For the text-containing cell, return its midpoint in [X, Y] coordinate format. 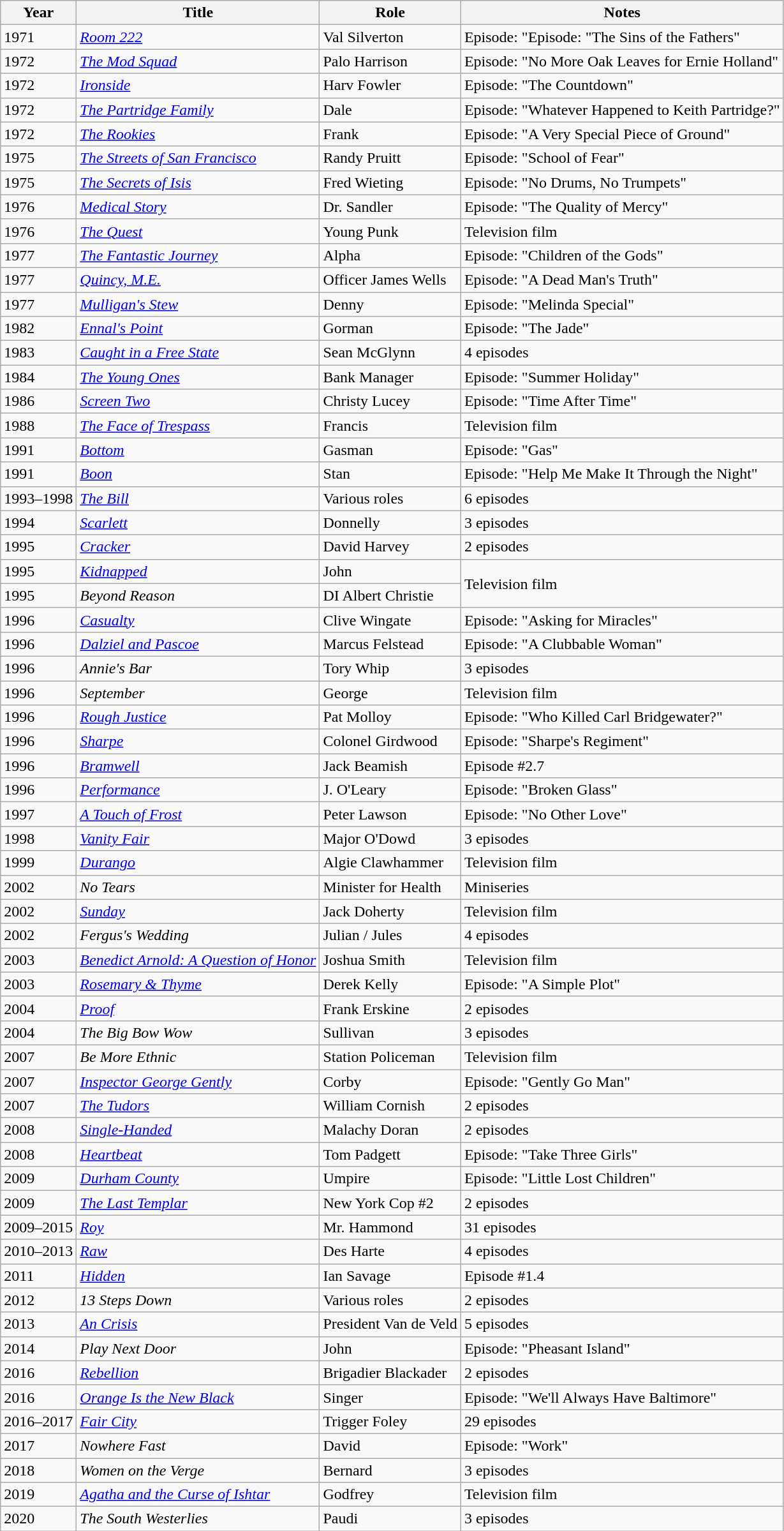
Episode: "The Countdown" [622, 86]
New York Cop #2 [390, 1203]
Episode: "Melinda Special" [622, 304]
No Tears [198, 887]
Raw [198, 1251]
2013 [38, 1324]
Episode: "Work" [622, 1445]
Episode: "A Clubbable Woman" [622, 644]
Play Next Door [198, 1348]
Heartbeat [198, 1154]
2009–2015 [38, 1227]
Vanity Fair [198, 839]
The Tudors [198, 1106]
Fair City [198, 1421]
Ennal's Point [198, 329]
Trigger Foley [390, 1421]
Proof [198, 1008]
Jack Doherty [390, 911]
2017 [38, 1445]
Episode: "Gas" [622, 450]
Rough Justice [198, 717]
5 episodes [622, 1324]
Alpha [390, 255]
Paudi [390, 1519]
The Fantastic Journey [198, 255]
Gorman [390, 329]
David [390, 1445]
Episode: "Whatever Happened to Keith Partridge?" [622, 110]
29 episodes [622, 1421]
An Crisis [198, 1324]
2012 [38, 1300]
Episode #2.7 [622, 766]
Malachy Doran [390, 1130]
Episode: "Take Three Girls" [622, 1154]
Rebellion [198, 1373]
Bernard [390, 1470]
The Partridge Family [198, 110]
Frank Erskine [390, 1008]
Umpire [390, 1179]
President Van de Veld [390, 1324]
Episode: "Broken Glass" [622, 790]
Ironside [198, 86]
Episode: "No Drums, No Trumpets" [622, 183]
Episode: "Gently Go Man" [622, 1082]
Episode: "No More Oak Leaves for Ernie Holland" [622, 61]
Bottom [198, 450]
The Last Templar [198, 1203]
The Secrets of Isis [198, 183]
Officer James Wells [390, 280]
Annie's Bar [198, 668]
Beyond Reason [198, 595]
Episode: "Summer Holiday" [622, 377]
13 Steps Down [198, 1300]
William Cornish [390, 1106]
Sean McGlynn [390, 353]
Brigadier Blackader [390, 1373]
September [198, 692]
Tom Padgett [390, 1154]
Room 222 [198, 37]
2019 [38, 1495]
Harv Fowler [390, 86]
Be More Ethnic [198, 1057]
Rosemary & Thyme [198, 984]
Marcus Felstead [390, 644]
Singer [390, 1397]
Episode #1.4 [622, 1276]
Miniseries [622, 887]
DI Albert Christie [390, 595]
Algie Clawhammer [390, 863]
Fergus's Wedding [198, 936]
Joshua Smith [390, 960]
2018 [38, 1470]
Tory Whip [390, 668]
Gasman [390, 450]
1986 [38, 401]
Derek Kelly [390, 984]
31 episodes [622, 1227]
Performance [198, 790]
Bramwell [198, 766]
Episode: "No Other Love" [622, 814]
Caught in a Free State [198, 353]
Women on the Verge [198, 1470]
Denny [390, 304]
Dr. Sandler [390, 207]
Casualty [198, 620]
1982 [38, 329]
Episode: "Time After Time" [622, 401]
The Quest [198, 231]
Episode: "Children of the Gods" [622, 255]
Episode: "We'll Always Have Baltimore" [622, 1397]
Notes [622, 13]
Sullivan [390, 1033]
Episode: "The Quality of Mercy" [622, 207]
Episode: "School of Fear" [622, 158]
Episode: "A Very Special Piece of Ground" [622, 134]
Des Harte [390, 1251]
Role [390, 13]
The Face of Trespass [198, 426]
1994 [38, 523]
Young Punk [390, 231]
1998 [38, 839]
Episode: "Asking for Miracles" [622, 620]
2010–2013 [38, 1251]
Episode: "Sharpe's Regiment" [622, 742]
1984 [38, 377]
Benedict Arnold: A Question of Honor [198, 960]
1999 [38, 863]
The Streets of San Francisco [198, 158]
Minister for Health [390, 887]
Clive Wingate [390, 620]
2020 [38, 1519]
Sharpe [198, 742]
Donnelly [390, 523]
Durham County [198, 1179]
Mr. Hammond [390, 1227]
The Rookies [198, 134]
The South Westerlies [198, 1519]
Frank [390, 134]
Jack Beamish [390, 766]
Ian Savage [390, 1276]
The Mod Squad [198, 61]
6 episodes [622, 498]
Orange Is the New Black [198, 1397]
Episode: "The Jade" [622, 329]
Episode: "A Simple Plot" [622, 984]
Kidnapped [198, 571]
2014 [38, 1348]
The Young Ones [198, 377]
Station Policeman [390, 1057]
A Touch of Frost [198, 814]
Sunday [198, 911]
Quincy, M.E. [198, 280]
The Big Bow Wow [198, 1033]
Francis [390, 426]
Screen Two [198, 401]
Single-Handed [198, 1130]
Godfrey [390, 1495]
Episode: "Episode: "The Sins of the Fathers" [622, 37]
Boon [198, 474]
Scarlett [198, 523]
1983 [38, 353]
Pat Molloy [390, 717]
J. O'Leary [390, 790]
Randy Pruitt [390, 158]
Val Silverton [390, 37]
1971 [38, 37]
Colonel Girdwood [390, 742]
Medical Story [198, 207]
Agatha and the Curse of Ishtar [198, 1495]
The Bill [198, 498]
1993–1998 [38, 498]
1988 [38, 426]
Julian / Jules [390, 936]
Episode: "A Dead Man's Truth" [622, 280]
Title [198, 13]
Palo Harrison [390, 61]
Durango [198, 863]
Dalziel and Pascoe [198, 644]
Roy [198, 1227]
Episode: "Who Killed Carl Bridgewater?" [622, 717]
Episode: "Pheasant Island" [622, 1348]
George [390, 692]
Mulligan's Stew [198, 304]
Corby [390, 1082]
Nowhere Fast [198, 1445]
Cracker [198, 547]
Christy Lucey [390, 401]
Hidden [198, 1276]
Year [38, 13]
2011 [38, 1276]
Dale [390, 110]
Episode: "Help Me Make It Through the Night" [622, 474]
Major O'Dowd [390, 839]
David Harvey [390, 547]
Episode: "Little Lost Children" [622, 1179]
Peter Lawson [390, 814]
2016–2017 [38, 1421]
Fred Wieting [390, 183]
Inspector George Gently [198, 1082]
1997 [38, 814]
Stan [390, 474]
Bank Manager [390, 377]
